For the text-containing cell, return its midpoint in [x, y] coordinate format. 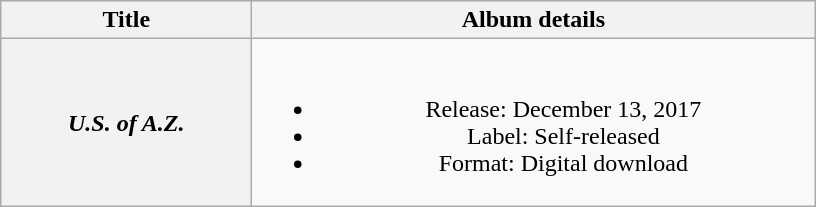
Title [126, 20]
Album details [534, 20]
Release: December 13, 2017Label: Self-releasedFormat: Digital download [534, 122]
U.S. of A.Z. [126, 122]
